Output the (x, y) coordinate of the center of the cell containing the given text.  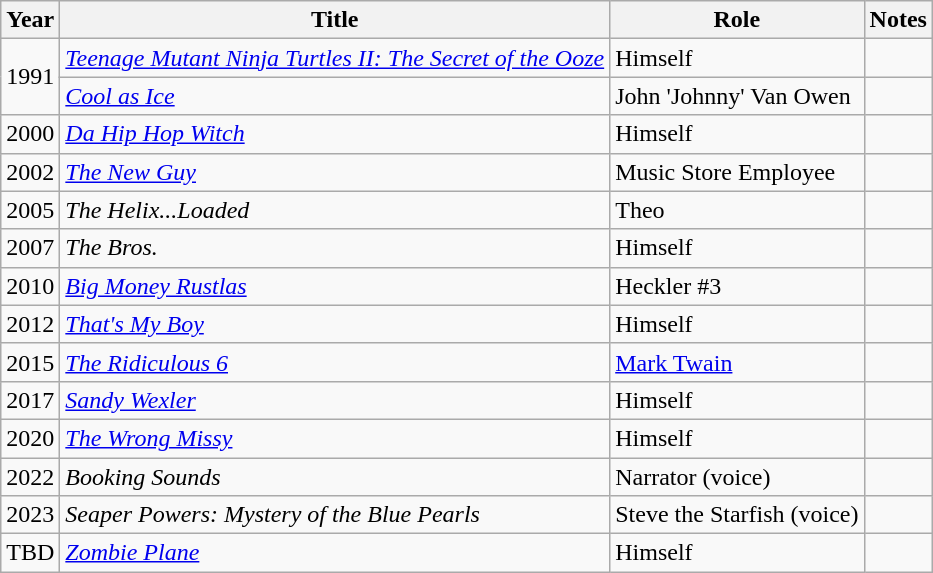
Role (737, 20)
That's My Boy (335, 324)
John 'Johnny' Van Owen (737, 96)
2007 (30, 248)
2002 (30, 172)
TBD (30, 553)
The Bros. (335, 248)
2005 (30, 210)
2020 (30, 438)
Narrator (voice) (737, 477)
Big Money Rustlas (335, 286)
Zombie Plane (335, 553)
2015 (30, 362)
Seaper Powers: Mystery of the Blue Pearls (335, 515)
Theo (737, 210)
Title (335, 20)
Da Hip Hop Witch (335, 134)
2017 (30, 400)
The Ridiculous 6 (335, 362)
The New Guy (335, 172)
2022 (30, 477)
Teenage Mutant Ninja Turtles II: The Secret of the Ooze (335, 58)
2010 (30, 286)
Year (30, 20)
The Helix...Loaded (335, 210)
Booking Sounds (335, 477)
Steve the Starfish (voice) (737, 515)
Music Store Employee (737, 172)
1991 (30, 77)
Mark Twain (737, 362)
Notes (898, 20)
2000 (30, 134)
2023 (30, 515)
2012 (30, 324)
Heckler #3 (737, 286)
Cool as Ice (335, 96)
The Wrong Missy (335, 438)
Sandy Wexler (335, 400)
